Determine the (X, Y) coordinate at the center of the cell enclosing the given text.  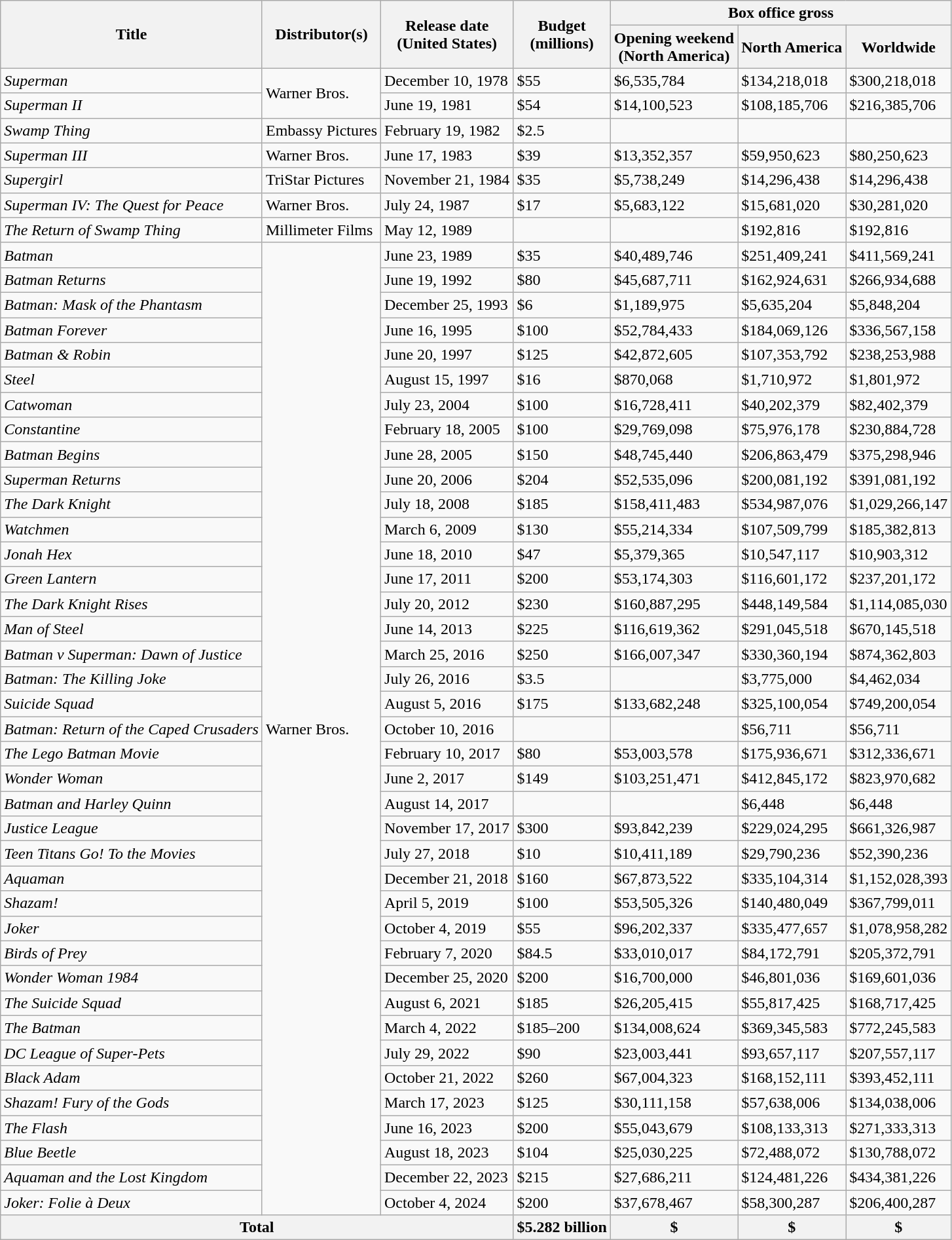
$33,010,017 (674, 953)
Superman Returns (132, 479)
August 15, 1997 (447, 380)
DC League of Super-Pets (132, 1053)
$393,452,111 (898, 1078)
Black Adam (132, 1078)
$230 (562, 604)
Box office gross (780, 13)
June 19, 1981 (447, 105)
$93,842,239 (674, 829)
$367,799,011 (898, 903)
June 14, 2013 (447, 629)
$168,152,111 (792, 1078)
$1,029,266,147 (898, 504)
June 23, 1989 (447, 255)
$1,078,958,282 (898, 928)
$1,189,975 (674, 305)
$96,202,337 (674, 928)
Superman III (132, 155)
August 5, 2016 (447, 704)
$58,300,287 (792, 1203)
April 5, 2019 (447, 903)
The Batman (132, 1028)
$4,462,034 (898, 679)
Wonder Woman (132, 779)
Batman: The Killing Joke (132, 679)
TriStar Pictures (321, 180)
$149 (562, 779)
Shazam! Fury of the Gods (132, 1102)
$661,326,987 (898, 829)
$184,069,126 (792, 329)
$53,174,303 (674, 579)
$670,145,518 (898, 629)
$749,200,054 (898, 704)
Justice League (132, 829)
$237,201,172 (898, 579)
June 20, 2006 (447, 479)
October 4, 2024 (447, 1203)
$5.282 billion (562, 1228)
Swamp Thing (132, 130)
$53,505,326 (674, 903)
$300,218,018 (898, 81)
June 2, 2017 (447, 779)
$1,710,972 (792, 380)
July 23, 2004 (447, 405)
$870,068 (674, 380)
December 21, 2018 (447, 878)
July 20, 2012 (447, 604)
Batman & Robin (132, 355)
$168,717,425 (898, 1003)
$251,409,241 (792, 255)
November 17, 2017 (447, 829)
June 17, 2011 (447, 579)
$216,385,706 (898, 105)
$874,362,803 (898, 654)
Title (132, 34)
March 17, 2023 (447, 1102)
June 16, 2023 (447, 1127)
The Dark Knight (132, 504)
Superman (132, 81)
Embassy Pictures (321, 130)
Watchmen (132, 529)
Birds of Prey (132, 953)
Suicide Squad (132, 704)
Batman: Mask of the Phantasm (132, 305)
$215 (562, 1178)
$2.5 (562, 130)
$205,372,791 (898, 953)
Teen Titans Go! To the Movies (132, 854)
June 18, 2010 (447, 554)
$5,379,365 (674, 554)
June 16, 1995 (447, 329)
$93,657,117 (792, 1053)
$3,775,000 (792, 679)
$48,745,440 (674, 455)
$3.5 (562, 679)
$25,030,225 (674, 1153)
$29,790,236 (792, 854)
Blue Beetle (132, 1153)
$16,700,000 (674, 978)
July 26, 2016 (447, 679)
$5,635,204 (792, 305)
$82,402,379 (898, 405)
June 28, 2005 (447, 455)
$37,678,467 (674, 1203)
$336,567,158 (898, 329)
Superman IV: The Quest for Peace (132, 205)
June 17, 1983 (447, 155)
$108,185,706 (792, 105)
$130,788,072 (898, 1153)
$169,601,036 (898, 978)
$30,111,158 (674, 1102)
November 21, 1984 (447, 180)
Millimeter Films (321, 230)
March 4, 2022 (447, 1028)
$26,205,415 (674, 1003)
August 18, 2023 (447, 1153)
March 6, 2009 (447, 529)
The Flash (132, 1127)
$124,481,226 (792, 1178)
$14,100,523 (674, 105)
$162,924,631 (792, 280)
$27,686,211 (674, 1178)
$1,152,028,393 (898, 878)
$391,081,192 (898, 479)
$166,007,347 (674, 654)
$175,936,671 (792, 754)
The Dark Knight Rises (132, 604)
The Lego Batman Movie (132, 754)
The Return of Swamp Thing (132, 230)
Man of Steel (132, 629)
July 24, 1987 (447, 205)
$230,884,728 (898, 430)
$300 (562, 829)
December 25, 1993 (447, 305)
$185–200 (562, 1028)
December 22, 2023 (447, 1178)
$72,488,072 (792, 1153)
$59,950,623 (792, 155)
October 4, 2019 (447, 928)
$772,245,583 (898, 1028)
$6 (562, 305)
$130 (562, 529)
$17 (562, 205)
June 20, 1997 (447, 355)
$47 (562, 554)
$823,970,682 (898, 779)
$150 (562, 455)
October 10, 2016 (447, 729)
$103,251,471 (674, 779)
$46,801,036 (792, 978)
$204 (562, 479)
$116,619,362 (674, 629)
Supergirl (132, 180)
Aquaman (132, 878)
August 14, 2017 (447, 804)
$52,390,236 (898, 854)
$40,489,746 (674, 255)
$104 (562, 1153)
$134,038,006 (898, 1102)
$206,400,287 (898, 1203)
$40,202,379 (792, 405)
$185,382,813 (898, 529)
Worldwide (898, 47)
$10,411,189 (674, 854)
Jonah Hex (132, 554)
$271,333,313 (898, 1127)
$250 (562, 654)
Opening weekend(North America) (674, 47)
Budget(millions) (562, 34)
Superman II (132, 105)
$116,601,172 (792, 579)
Total (257, 1228)
$67,873,522 (674, 878)
February 19, 1982 (447, 130)
Steel (132, 380)
$5,738,249 (674, 180)
$330,360,194 (792, 654)
$206,863,479 (792, 455)
$39 (562, 155)
$52,535,096 (674, 479)
$107,353,792 (792, 355)
$5,683,122 (674, 205)
December 25, 2020 (447, 978)
July 18, 2008 (447, 504)
$325,100,054 (792, 704)
$10,903,312 (898, 554)
Batman Forever (132, 329)
The Suicide Squad (132, 1003)
Green Lantern (132, 579)
$42,872,605 (674, 355)
$23,003,441 (674, 1053)
$260 (562, 1078)
Batman and Harley Quinn (132, 804)
$10 (562, 854)
February 10, 2017 (447, 754)
Aquaman and the Lost Kingdom (132, 1178)
Batman Begins (132, 455)
$13,352,357 (674, 155)
$225 (562, 629)
$160 (562, 878)
$448,149,584 (792, 604)
Release date(United States) (447, 34)
$16,728,411 (674, 405)
$45,687,711 (674, 280)
$158,411,483 (674, 504)
Distributor(s) (321, 34)
$411,569,241 (898, 255)
$84,172,791 (792, 953)
Batman v Superman: Dawn of Justice (132, 654)
$207,557,117 (898, 1053)
$29,769,098 (674, 430)
$16 (562, 380)
$80,250,623 (898, 155)
February 18, 2005 (447, 430)
$312,336,671 (898, 754)
October 21, 2022 (447, 1078)
$55,214,334 (674, 529)
$140,480,049 (792, 903)
$335,477,657 (792, 928)
$55,043,679 (674, 1127)
$57,638,006 (792, 1102)
August 6, 2021 (447, 1003)
$1,801,972 (898, 380)
$53,003,578 (674, 754)
$229,024,295 (792, 829)
July 27, 2018 (447, 854)
$412,845,172 (792, 779)
Shazam! (132, 903)
March 25, 2016 (447, 654)
$200,081,192 (792, 479)
Batman (132, 255)
$133,682,248 (674, 704)
$534,987,076 (792, 504)
Joker (132, 928)
December 10, 1978 (447, 81)
June 19, 1992 (447, 280)
February 7, 2020 (447, 953)
$375,298,946 (898, 455)
$55,817,425 (792, 1003)
$434,381,226 (898, 1178)
North America (792, 47)
Constantine (132, 430)
Catwoman (132, 405)
$90 (562, 1053)
Joker: Folie à Deux (132, 1203)
$6,535,784 (674, 81)
$52,784,433 (674, 329)
$108,133,313 (792, 1127)
$160,887,295 (674, 604)
$15,681,020 (792, 205)
$84.5 (562, 953)
$107,509,799 (792, 529)
$30,281,020 (898, 205)
$1,114,085,030 (898, 604)
$5,848,204 (898, 305)
$335,104,314 (792, 878)
$54 (562, 105)
Wonder Woman 1984 (132, 978)
July 29, 2022 (447, 1053)
$134,008,624 (674, 1028)
May 12, 1989 (447, 230)
$266,934,688 (898, 280)
Batman Returns (132, 280)
$369,345,583 (792, 1028)
$67,004,323 (674, 1078)
$10,547,117 (792, 554)
$175 (562, 704)
$134,218,018 (792, 81)
$291,045,518 (792, 629)
Batman: Return of the Caped Crusaders (132, 729)
$75,976,178 (792, 430)
$238,253,988 (898, 355)
